Find where the given text appears and provide that cell's center as (X, Y) coordinate. 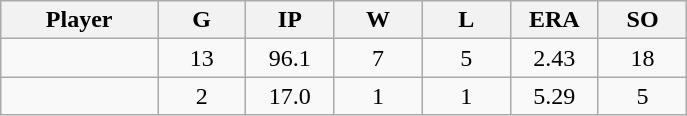
5.29 (554, 96)
ERA (554, 20)
13 (202, 58)
W (378, 20)
IP (290, 20)
96.1 (290, 58)
2 (202, 96)
18 (642, 58)
7 (378, 58)
G (202, 20)
2.43 (554, 58)
17.0 (290, 96)
SO (642, 20)
L (466, 20)
Player (80, 20)
